Scan for the cell matching the given text and deliver its [x, y] coordinate at center. 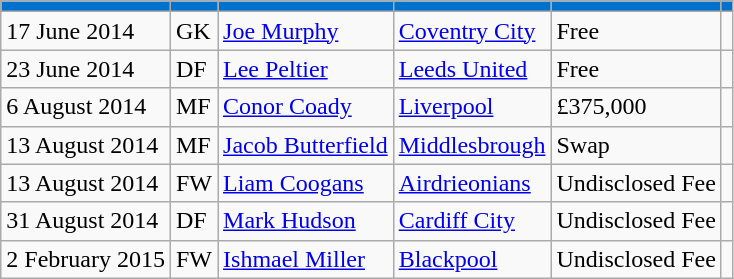
Lee Peltier [306, 69]
31 August 2014 [86, 221]
Ishmael Miller [306, 259]
GK [194, 31]
17 June 2014 [86, 31]
Liverpool [472, 107]
Blackpool [472, 259]
Cardiff City [472, 221]
Mark Hudson [306, 221]
2 February 2015 [86, 259]
Airdrieonians [472, 183]
Conor Coady [306, 107]
Swap [636, 145]
Coventry City [472, 31]
Liam Coogans [306, 183]
Jacob Butterfield [306, 145]
Joe Murphy [306, 31]
Leeds United [472, 69]
23 June 2014 [86, 69]
6 August 2014 [86, 107]
£375,000 [636, 107]
Middlesbrough [472, 145]
